From the cell containing the given text, extract its center point as [X, Y] coordinate. 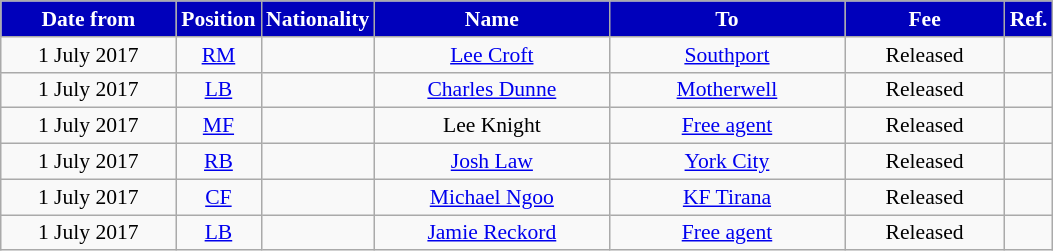
RB [218, 162]
Date from [88, 19]
KF Tirana [726, 197]
Fee [925, 19]
Position [218, 19]
Charles Dunne [492, 90]
Southport [726, 55]
Michael Ngoo [492, 197]
To [726, 19]
RM [218, 55]
Motherwell [726, 90]
Lee Knight [492, 126]
Josh Law [492, 162]
CF [218, 197]
MF [218, 126]
York City [726, 162]
Lee Croft [492, 55]
Nationality [318, 19]
Name [492, 19]
Ref. [1029, 19]
Jamie Reckord [492, 233]
